Pinpoint the cell where the given text exists, returning its [X, Y] midpoint coordinate. 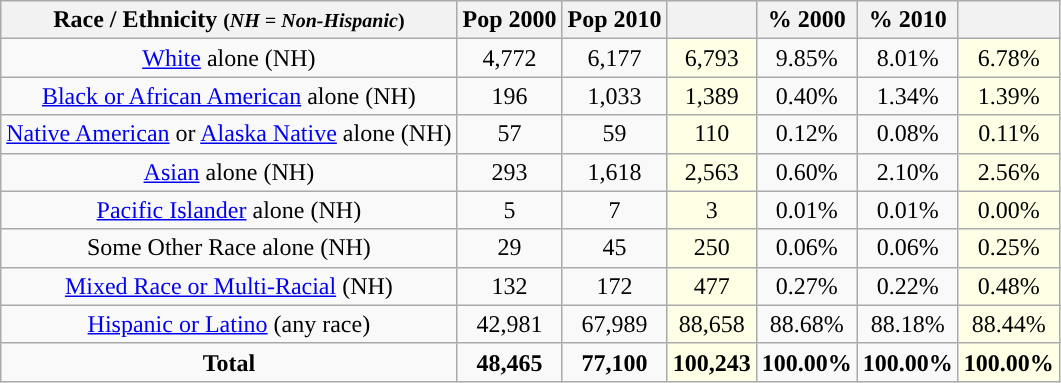
1,389 [712, 96]
Total [229, 362]
110 [712, 134]
0.00% [1008, 210]
Asian alone (NH) [229, 172]
6,793 [712, 58]
57 [510, 134]
5 [510, 210]
1,618 [614, 172]
Black or African American alone (NH) [229, 96]
88.18% [908, 324]
6,177 [614, 58]
White alone (NH) [229, 58]
67,989 [614, 324]
88.44% [1008, 324]
42,981 [510, 324]
9.85% [806, 58]
0.22% [908, 286]
250 [712, 248]
0.48% [1008, 286]
132 [510, 286]
1.39% [1008, 96]
2.10% [908, 172]
% 2000 [806, 20]
45 [614, 248]
Race / Ethnicity (NH = Non-Hispanic) [229, 20]
2.56% [1008, 172]
293 [510, 172]
4,772 [510, 58]
100,243 [712, 362]
2,563 [712, 172]
Mixed Race or Multi-Racial (NH) [229, 286]
Native American or Alaska Native alone (NH) [229, 134]
0.08% [908, 134]
48,465 [510, 362]
Pop 2000 [510, 20]
0.11% [1008, 134]
% 2010 [908, 20]
29 [510, 248]
196 [510, 96]
0.40% [806, 96]
88,658 [712, 324]
0.27% [806, 286]
88.68% [806, 324]
0.25% [1008, 248]
3 [712, 210]
172 [614, 286]
Some Other Race alone (NH) [229, 248]
77,100 [614, 362]
6.78% [1008, 58]
477 [712, 286]
Pop 2010 [614, 20]
7 [614, 210]
1.34% [908, 96]
8.01% [908, 58]
Pacific Islander alone (NH) [229, 210]
Hispanic or Latino (any race) [229, 324]
59 [614, 134]
1,033 [614, 96]
0.60% [806, 172]
0.12% [806, 134]
